Determine the (X, Y) coordinate at the center of the cell enclosing the given text.  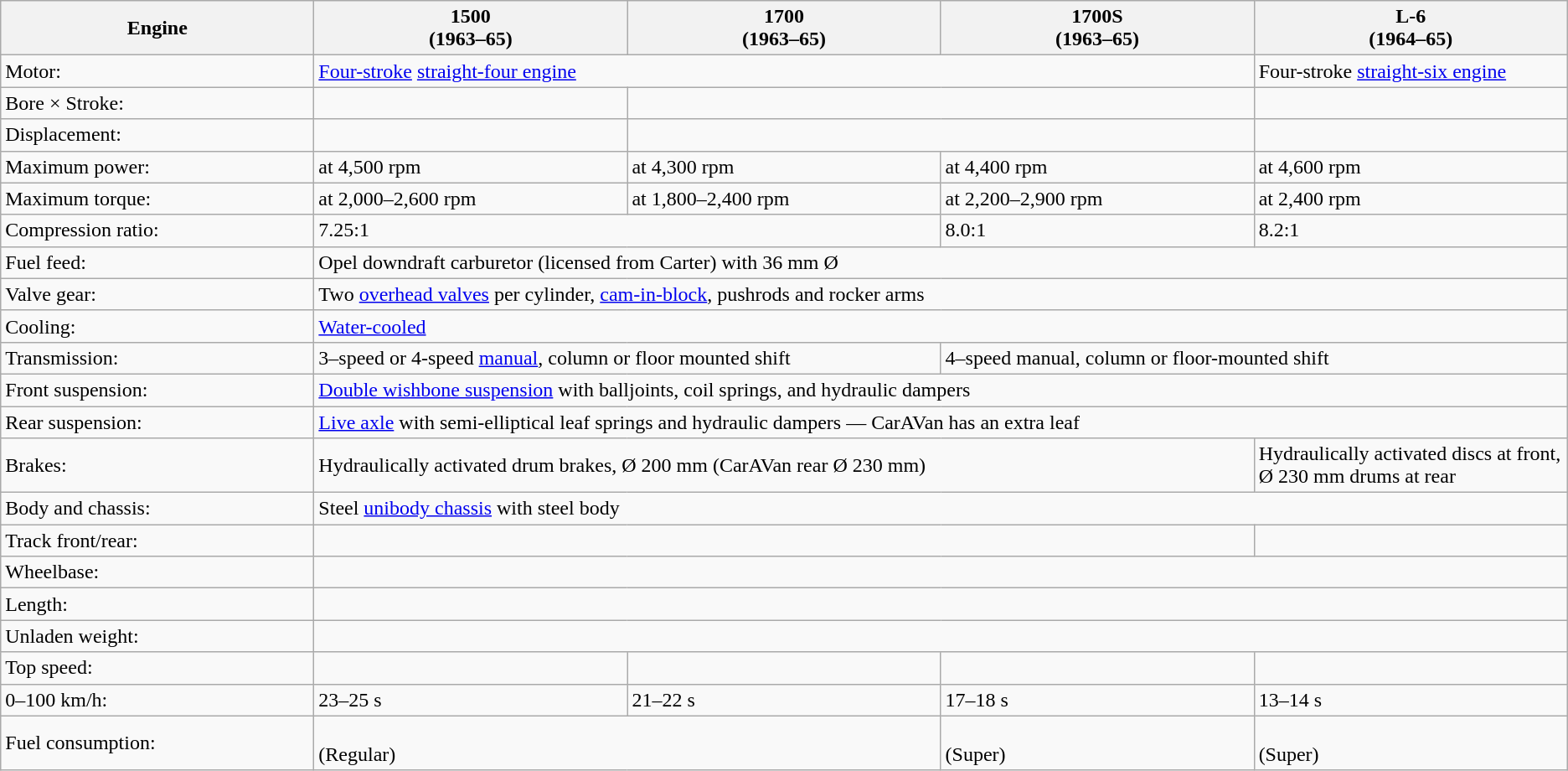
Fuel consumption: (157, 743)
Unladen weight: (157, 636)
17–18 s (1097, 700)
L-6(1964–65) (1411, 28)
(Regular) (627, 743)
8.0:1 (1097, 230)
21–22 s (784, 700)
Body and chassis: (157, 509)
4–speed manual, column or floor-mounted shift (1254, 358)
23–25 s (471, 700)
Maximum power: (157, 167)
Track front/rear: (157, 541)
Bore × Stroke: (157, 103)
13–14 s (1411, 700)
Hydraulically activated drum brakes, Ø 200 mm (CarAVan rear Ø 230 mm) (784, 466)
at 4,600 rpm (1411, 167)
Two overhead valves per cylinder, cam-in-block, pushrods and rocker arms (941, 294)
Opel downdraft carburetor (licensed from Carter) with 36 mm Ø (941, 262)
Rear suspension: (157, 422)
Compression ratio: (157, 230)
Front suspension: (157, 390)
Hydraulically activated discs at front, Ø 230 mm drums at rear (1411, 466)
Live axle with semi-elliptical leaf springs and hydraulic dampers — CarAVan has an extra leaf (941, 422)
Motor: (157, 71)
Four-stroke straight-six engine (1411, 71)
at 4,300 rpm (784, 167)
at 1,800–2,400 rpm (784, 199)
Valve gear: (157, 294)
Steel unibody chassis with steel body (941, 509)
Cooling: (157, 326)
1500 (1963–65) (471, 28)
Length: (157, 604)
Water-cooled (941, 326)
at 2,000–2,600 rpm (471, 199)
at 4,400 rpm (1097, 167)
Maximum torque: (157, 199)
Four-stroke straight-four engine (784, 71)
0–100 km/h: (157, 700)
at 4,500 rpm (471, 167)
3–speed or 4-speed manual, column or floor mounted shift (627, 358)
7.25:1 (627, 230)
1700 (1963–65) (784, 28)
at 2,400 rpm (1411, 199)
Engine (157, 28)
Displacement: (157, 135)
Fuel feed: (157, 262)
Top speed: (157, 668)
Double wishbone suspension with balljoints, coil springs, and hydraulic dampers (941, 390)
Wheelbase: (157, 572)
8.2:1 (1411, 230)
at 2,200–2,900 rpm (1097, 199)
1700S (1963–65) (1097, 28)
Transmission: (157, 358)
Brakes: (157, 466)
